Identify which cell holds the provided text, then report its (X, Y) central coordinate. 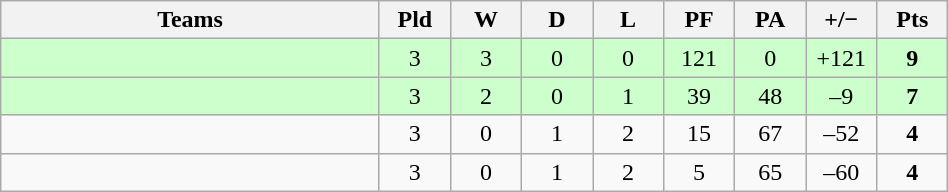
48 (770, 96)
L (628, 20)
9 (912, 58)
5 (700, 172)
Pts (912, 20)
–60 (842, 172)
–9 (842, 96)
Teams (190, 20)
+121 (842, 58)
39 (700, 96)
PF (700, 20)
D (556, 20)
W (486, 20)
15 (700, 134)
65 (770, 172)
Pld (414, 20)
+/− (842, 20)
–52 (842, 134)
67 (770, 134)
PA (770, 20)
7 (912, 96)
121 (700, 58)
